For the text-containing cell, return its midpoint in (x, y) coordinate format. 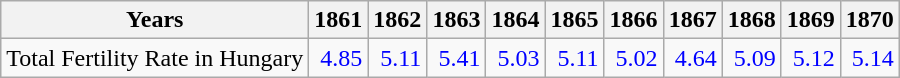
5.12 (810, 58)
5.09 (752, 58)
1866 (634, 20)
1862 (398, 20)
1869 (810, 20)
1863 (456, 20)
5.41 (456, 58)
Years (155, 20)
1864 (516, 20)
5.03 (516, 58)
1868 (752, 20)
5.14 (870, 58)
Total Fertility Rate in Hungary (155, 58)
1865 (574, 20)
1861 (338, 20)
1870 (870, 20)
4.85 (338, 58)
5.02 (634, 58)
4.64 (692, 58)
1867 (692, 20)
